Pinpoint the cell where the given text exists, returning its (X, Y) midpoint coordinate. 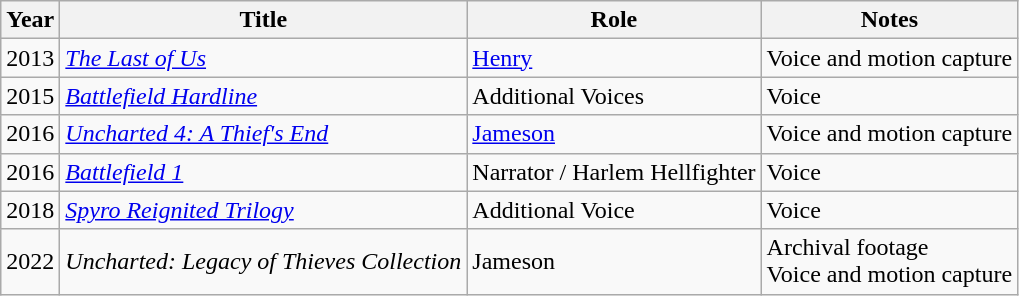
Additional Voice (614, 210)
Year (30, 20)
Uncharted 4: A Thief's End (264, 134)
Spyro Reignited Trilogy (264, 210)
The Last of Us (264, 58)
2018 (30, 210)
Narrator / Harlem Hellfighter (614, 172)
Notes (890, 20)
2022 (30, 262)
2015 (30, 96)
Archival footageVoice and motion capture (890, 262)
Battlefield Hardline (264, 96)
2013 (30, 58)
Henry (614, 58)
Battlefield 1 (264, 172)
Title (264, 20)
Additional Voices (614, 96)
Uncharted: Legacy of Thieves Collection (264, 262)
Role (614, 20)
